For the text-containing cell, return its midpoint in [x, y] coordinate format. 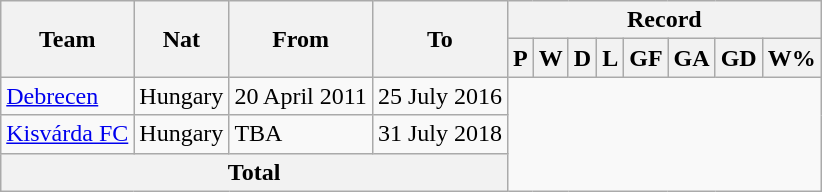
31 July 2018 [440, 134]
GD [738, 58]
L [610, 58]
From [301, 39]
25 July 2016 [440, 96]
GF [646, 58]
Total [254, 172]
Record [664, 20]
Kisvárda FC [68, 134]
W% [792, 58]
D [582, 58]
P [520, 58]
Debrecen [68, 96]
To [440, 39]
GA [692, 58]
Team [68, 39]
TBA [301, 134]
W [550, 58]
20 April 2011 [301, 96]
Nat [182, 39]
